For the text-containing cell, return its midpoint in [x, y] coordinate format. 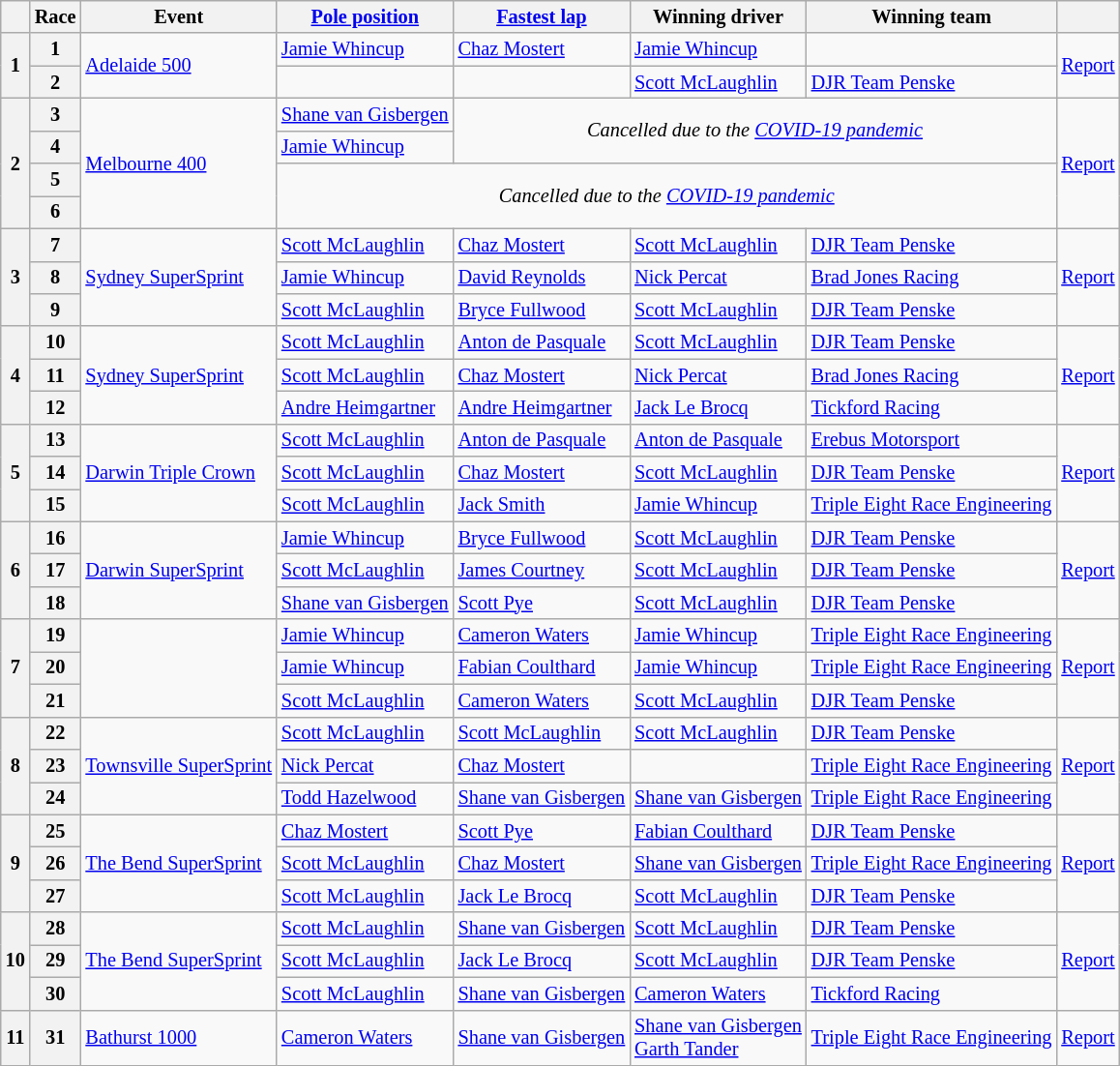
Pole position [366, 16]
Bathurst 1000 [178, 1038]
13 [56, 440]
30 [56, 993]
David Reynolds [542, 278]
14 [56, 473]
24 [56, 798]
Winning team [932, 16]
Fastest lap [542, 16]
15 [56, 505]
Townsville SuperSprint [178, 766]
27 [56, 896]
Darwin Triple Crown [178, 472]
25 [56, 831]
Darwin SuperSprint [178, 571]
Melbourne 400 [178, 163]
Shane van Gisbergen Garth Tander [718, 1038]
22 [56, 733]
Winning driver [718, 16]
Race [56, 16]
31 [56, 1038]
19 [56, 636]
23 [56, 765]
Adelaide 500 [178, 66]
28 [56, 929]
Jack Smith [542, 505]
12 [56, 407]
16 [56, 538]
James Courtney [542, 570]
Event [178, 16]
Todd Hazelwood [366, 798]
29 [56, 961]
21 [56, 700]
Erebus Motorsport [932, 440]
17 [56, 570]
26 [56, 863]
18 [56, 603]
20 [56, 667]
